Pinpoint the cell where the given text exists, returning its [x, y] midpoint coordinate. 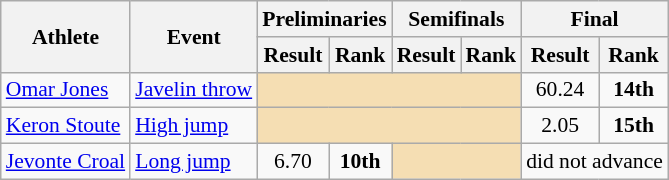
Omar Jones [66, 90]
Keron Stoute [66, 126]
Athlete [66, 36]
Javelin throw [194, 90]
Preliminaries [324, 19]
10th [360, 162]
Long jump [194, 162]
Semifinals [456, 19]
High jump [194, 126]
15th [634, 126]
14th [634, 90]
did not advance [594, 162]
Jevonte Croal [66, 162]
6.70 [293, 162]
2.05 [560, 126]
Final [594, 19]
Event [194, 36]
60.24 [560, 90]
